Return [X, Y] of the center of cell containing provided text 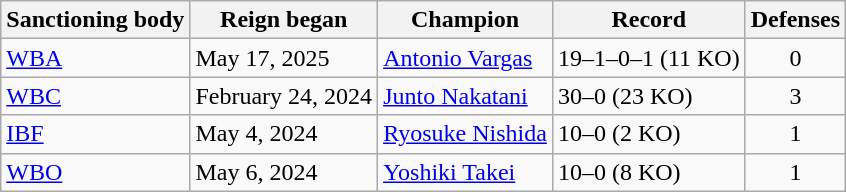
Champion [466, 20]
Reign began [284, 20]
May 6, 2024 [284, 172]
10–0 (8 KO) [648, 172]
Yoshiki Takei [466, 172]
19–1–0–1 (11 KO) [648, 58]
May 17, 2025 [284, 58]
IBF [96, 134]
February 24, 2024 [284, 96]
3 [795, 96]
Ryosuke Nishida [466, 134]
WBC [96, 96]
30–0 (23 KO) [648, 96]
May 4, 2024 [284, 134]
WBO [96, 172]
10–0 (2 KO) [648, 134]
Record [648, 20]
Defenses [795, 20]
Antonio Vargas [466, 58]
0 [795, 58]
Sanctioning body [96, 20]
Junto Nakatani [466, 96]
WBA [96, 58]
